Provide the (x, y) coordinate of the cell's center where the given text is located.  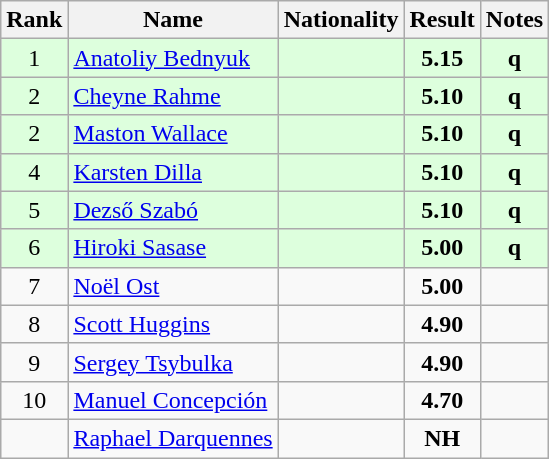
Rank (34, 20)
Scott Huggins (173, 324)
Maston Wallace (173, 134)
1 (34, 58)
Karsten Dilla (173, 172)
9 (34, 362)
Nationality (341, 20)
5.15 (442, 58)
10 (34, 400)
6 (34, 248)
4.70 (442, 400)
Sergey Tsybulka (173, 362)
Raphael Darquennes (173, 438)
8 (34, 324)
Cheyne Rahme (173, 96)
Name (173, 20)
Dezső Szabó (173, 210)
4 (34, 172)
Manuel Concepción (173, 400)
Noël Ost (173, 286)
5 (34, 210)
Hiroki Sasase (173, 248)
Anatoliy Bednyuk (173, 58)
Result (442, 20)
NH (442, 438)
Notes (514, 20)
7 (34, 286)
